Capture the cell that displays the provided text and extract its (x, y) central coordinate. 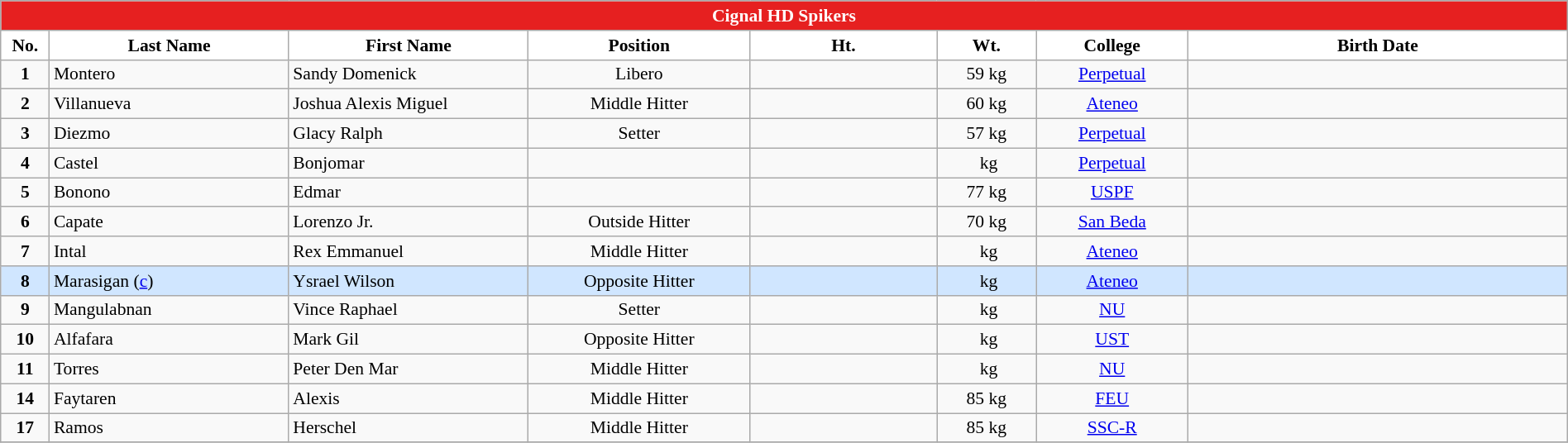
Sandy Domenick (409, 74)
Position (639, 45)
UST (1112, 340)
FEU (1112, 398)
Bonono (169, 193)
59 kg (987, 74)
Faytaren (169, 398)
Rex Emmanuel (409, 251)
Alfafara (169, 340)
Wt. (987, 45)
Ht. (844, 45)
Last Name (169, 45)
Glacy Ralph (409, 134)
Marasigan (c) (169, 281)
Libero (639, 74)
Alexis (409, 398)
Montero (169, 74)
Torres (169, 369)
Vince Raphael (409, 310)
17 (25, 428)
6 (25, 222)
5 (25, 193)
1 (25, 74)
Mangulabnan (169, 310)
Intal (169, 251)
3 (25, 134)
College (1112, 45)
8 (25, 281)
2 (25, 104)
Lorenzo Jr. (409, 222)
First Name (409, 45)
Cignal HD Spikers (784, 16)
Bonjomar (409, 163)
Ysrael Wilson (409, 281)
San Beda (1112, 222)
USPF (1112, 193)
Ramos (169, 428)
Outside Hitter (639, 222)
4 (25, 163)
Diezmo (169, 134)
60 kg (987, 104)
Herschel (409, 428)
Peter Den Mar (409, 369)
SSC-R (1112, 428)
Mark Gil (409, 340)
77 kg (987, 193)
Castel (169, 163)
11 (25, 369)
No. (25, 45)
9 (25, 310)
Birth Date (1378, 45)
7 (25, 251)
14 (25, 398)
10 (25, 340)
Villanueva (169, 104)
Joshua Alexis Miguel (409, 104)
57 kg (987, 134)
Edmar (409, 193)
70 kg (987, 222)
Capate (169, 222)
